Determine the (X, Y) coordinate at the center of the cell enclosing the given text.  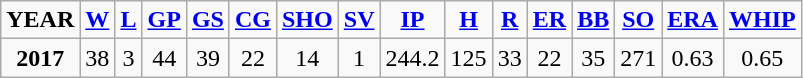
YEAR (40, 20)
2017 (40, 58)
244.2 (412, 58)
0.65 (762, 58)
BB (594, 20)
CG (252, 20)
38 (98, 58)
271 (638, 58)
1 (359, 58)
35 (594, 58)
GP (164, 20)
0.63 (693, 58)
SO (638, 20)
WHIP (762, 20)
SHO (307, 20)
3 (128, 58)
33 (510, 58)
125 (468, 58)
39 (208, 58)
R (510, 20)
ER (549, 20)
H (468, 20)
SV (359, 20)
14 (307, 58)
W (98, 20)
GS (208, 20)
L (128, 20)
IP (412, 20)
44 (164, 58)
ERA (693, 20)
